Search for the cell housing the specified text and yield its (x, y) center coordinate. 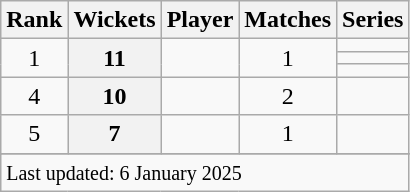
5 (34, 134)
2 (288, 96)
Series (373, 20)
10 (114, 96)
4 (34, 96)
Wickets (114, 20)
7 (114, 134)
Matches (288, 20)
11 (114, 58)
Player (200, 20)
Rank (34, 20)
Last updated: 6 January 2025 (205, 172)
